Provide the [X, Y] coordinate of the cell's center where the given text is located.  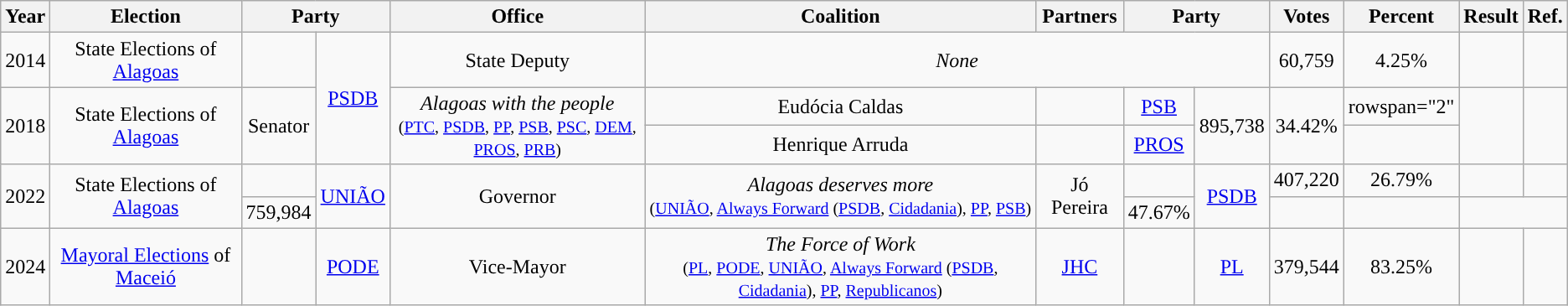
Election [146, 17]
State Deputy [518, 60]
Alagoas with the people(PTC, PSDB, PP, PSB, PSC, DEM, PROS, PRB) [518, 126]
4.25% [1401, 60]
2014 [25, 60]
Year [25, 17]
Office [518, 17]
83.25% [1401, 267]
895,738 [1231, 126]
Ref. [1545, 17]
rowspan="2" [1401, 106]
JHC [1080, 267]
Governor [518, 196]
Coalition [841, 17]
Mayoral Elections of Maceió [146, 267]
PODE [353, 267]
2022 [25, 196]
Eudócia Caldas [841, 106]
The Force of Work(PL, PODE, UNIÃO, Always Forward (PSDB, Cidadania), PP, Republicanos) [841, 267]
60,759 [1307, 60]
2018 [25, 126]
PSB [1159, 106]
2024 [25, 267]
407,220 [1307, 180]
47.67% [1159, 212]
UNIÃO [353, 196]
759,984 [278, 212]
Partners [1080, 17]
Votes [1307, 17]
26.79% [1401, 180]
Jó Pereira [1080, 196]
None [957, 60]
Result [1491, 17]
Percent [1401, 17]
379,544 [1307, 267]
PROS [1159, 145]
Vice-Mayor [518, 267]
Senator [278, 126]
Alagoas deserves more(UNIÃO, Always Forward (PSDB, Cidadania), PP, PSB) [841, 196]
34.42% [1307, 126]
Henrique Arruda [841, 145]
PL [1231, 267]
